Return the (x, y) coordinate for the center point of the cell that contains the specified text.  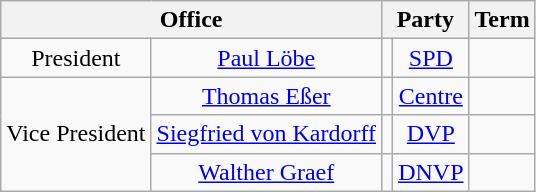
Office (192, 20)
DNVP (431, 172)
President (76, 58)
Term (502, 20)
DVP (431, 134)
Vice President (76, 134)
Centre (431, 96)
Siegfried von Kardorff (266, 134)
Thomas Eßer (266, 96)
Party (426, 20)
Walther Graef (266, 172)
SPD (431, 58)
Paul Löbe (266, 58)
